Identify which cell holds the provided text, then report its (x, y) central coordinate. 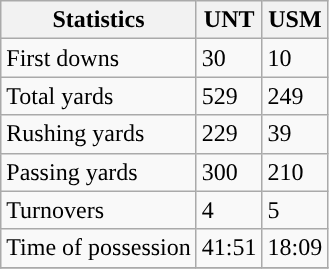
30 (229, 58)
300 (229, 172)
Passing yards (99, 172)
4 (229, 210)
10 (295, 58)
529 (229, 96)
249 (295, 96)
39 (295, 134)
229 (229, 134)
210 (295, 172)
18:09 (295, 248)
Total yards (99, 96)
First downs (99, 58)
5 (295, 210)
UNT (229, 20)
Turnovers (99, 210)
Rushing yards (99, 134)
41:51 (229, 248)
Time of possession (99, 248)
USM (295, 20)
Statistics (99, 20)
